Locate the cell with the specified text and output its (X, Y) center coordinate. 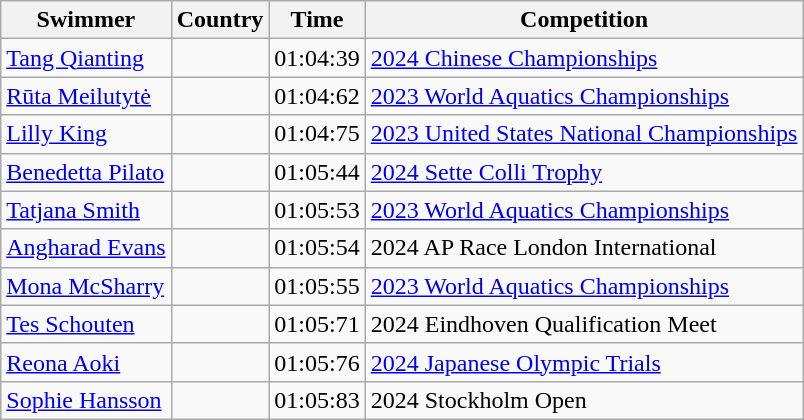
2024 Eindhoven Qualification Meet (584, 324)
Lilly King (86, 134)
Rūta Meilutytė (86, 96)
2024 Japanese Olympic Trials (584, 362)
01:05:54 (317, 248)
Benedetta Pilato (86, 172)
01:04:62 (317, 96)
2024 Stockholm Open (584, 400)
Mona McSharry (86, 286)
Reona Aoki (86, 362)
Sophie Hansson (86, 400)
2024 AP Race London International (584, 248)
2024 Chinese Championships (584, 58)
Tang Qianting (86, 58)
01:05:76 (317, 362)
2023 United States National Championships (584, 134)
Swimmer (86, 20)
Time (317, 20)
Tes Schouten (86, 324)
01:05:55 (317, 286)
01:04:75 (317, 134)
Tatjana Smith (86, 210)
01:04:39 (317, 58)
01:05:53 (317, 210)
01:05:44 (317, 172)
Angharad Evans (86, 248)
01:05:83 (317, 400)
2024 Sette Colli Trophy (584, 172)
Country (220, 20)
01:05:71 (317, 324)
Competition (584, 20)
